Scan for the cell matching the given text and deliver its (X, Y) coordinate at center. 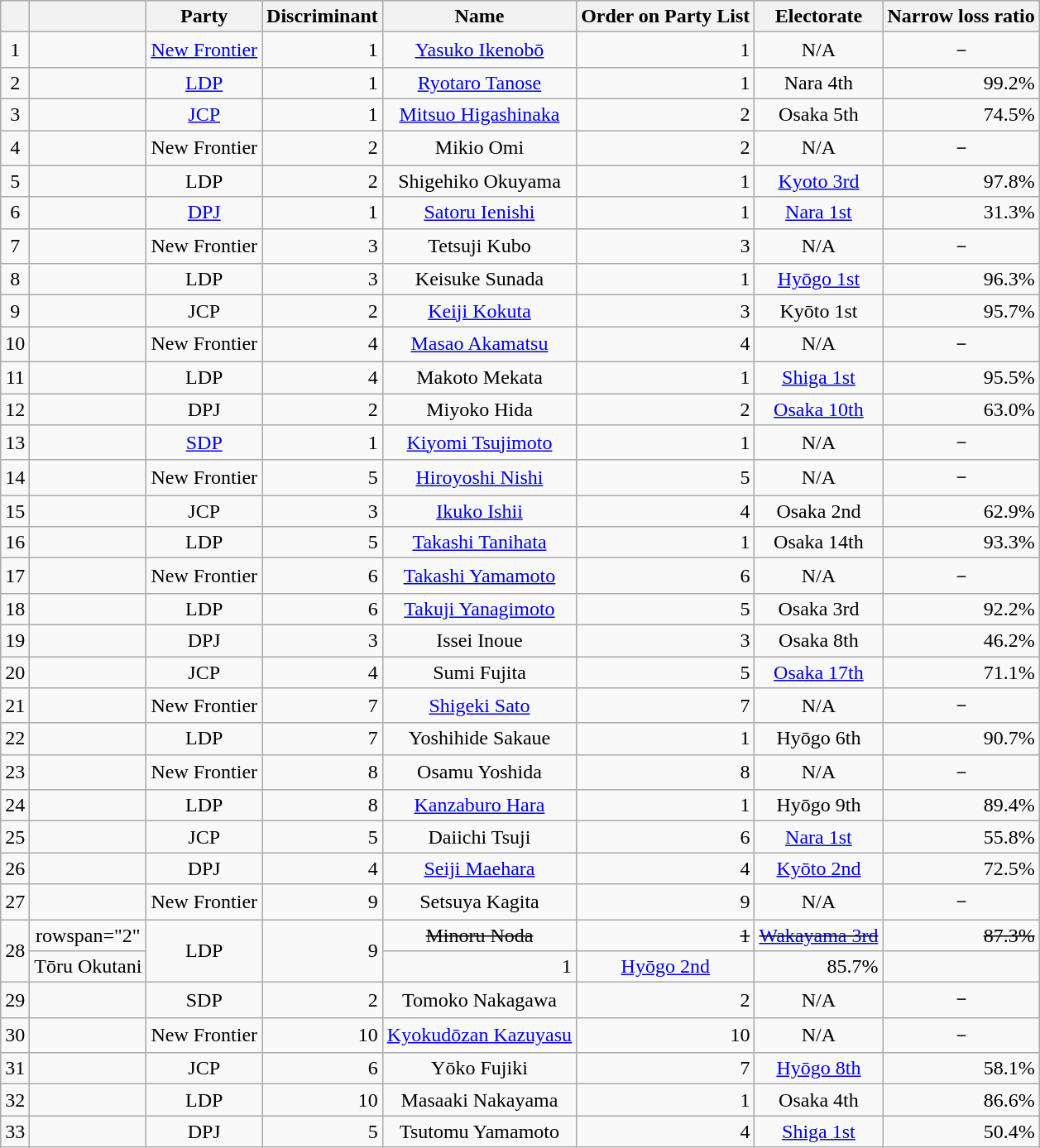
99.2% (961, 83)
Hyōgo 9th (819, 806)
90.7% (961, 739)
17 (15, 576)
Osaka 17th (819, 672)
Mitsuo Higashinaka (479, 114)
Ikuko Ishii (479, 511)
97.8% (961, 181)
25 (15, 837)
Hyōgo 1st (819, 280)
Keiji Kokuta (479, 311)
Mikio Omi (479, 149)
Osaka 10th (819, 409)
21 (15, 706)
20 (15, 672)
Masao Akamatsu (479, 344)
rowspan="2" (88, 935)
18 (15, 609)
Osamu Yoshida (479, 773)
Hyōgo 8th (819, 1069)
Takuji Yanagimoto (479, 609)
Kyōto 1st (819, 311)
63.0% (961, 409)
27 (15, 902)
Yoshihide Sakaue (479, 739)
72.5% (961, 868)
Party (204, 17)
Hyōgo 6th (819, 739)
Hyōgo 2nd (665, 967)
Kyōto 2nd (819, 868)
Name (479, 17)
Shigehiko Okuyama (479, 181)
71.1% (961, 672)
28 (15, 951)
24 (15, 806)
22 (15, 739)
95.7% (961, 311)
Tsutomu Yamamoto (479, 1131)
74.5% (961, 114)
32 (15, 1100)
Tetsuji Kubo (479, 246)
Setsuya Kagita (479, 902)
Nara 4th (819, 83)
86.6% (961, 1100)
87.3% (961, 935)
Kiyomi Tsujimoto (479, 443)
16 (15, 543)
Shigeki Sato (479, 706)
46.2% (961, 640)
96.3% (961, 280)
Order on Party List (665, 17)
30 (15, 1036)
Osaka 4th (819, 1100)
12 (15, 409)
19 (15, 640)
58.1% (961, 1069)
Yōko Fujiki (479, 1069)
33 (15, 1131)
Tōru Okutani (88, 967)
Makoto Mekata (479, 377)
11 (15, 377)
Satoru Ienishi (479, 213)
Narrow loss ratio (961, 17)
Hiroyoshi Nishi (479, 478)
13 (15, 443)
Sumi Fujita (479, 672)
Tomoko Nakagawa (479, 1001)
Miyoko Hida (479, 409)
Takashi Tanihata (479, 543)
Issei Inoue (479, 640)
Osaka 2nd (819, 511)
Kyokudōzan Kazuyasu (479, 1036)
Takashi Yamamoto (479, 576)
95.5% (961, 377)
Kanzaburo Hara (479, 806)
Discriminant (323, 17)
62.9% (961, 511)
26 (15, 868)
15 (15, 511)
Osaka 14th (819, 543)
Osaka 5th (819, 114)
14 (15, 478)
Masaaki Nakayama (479, 1100)
Osaka 3rd (819, 609)
Keisuke Sunada (479, 280)
Seiji Maehara (479, 868)
92.2% (961, 609)
Wakayama 3rd (819, 935)
31 (15, 1069)
29 (15, 1001)
Daiichi Tsuji (479, 837)
Osaka 8th (819, 640)
31.3% (961, 213)
23 (15, 773)
55.8% (961, 837)
Yasuko Ikenobō (479, 50)
89.4% (961, 806)
93.3% (961, 543)
Electorate (819, 17)
Ryotaro Tanose (479, 83)
Kyoto 3rd (819, 181)
50.4% (961, 1131)
Minoru Noda (479, 935)
85.7% (819, 967)
